Pinpoint the cell where the given text exists, returning its [x, y] midpoint coordinate. 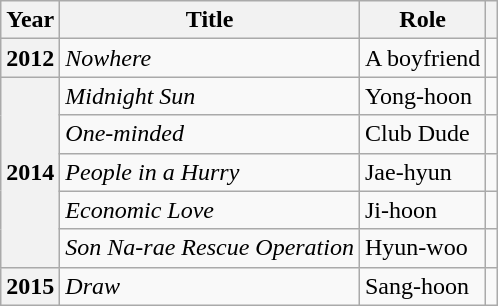
Title [210, 20]
One-minded [210, 134]
2012 [30, 58]
Role [422, 20]
Hyun-woo [422, 248]
Year [30, 20]
Son Na-rae Rescue Operation [210, 248]
A boyfriend [422, 58]
People in a Hurry [210, 172]
Midnight Sun [210, 96]
Sang-hoon [422, 286]
Yong-hoon [422, 96]
Jae-hyun [422, 172]
Ji-hoon [422, 210]
Nowhere [210, 58]
2015 [30, 286]
Draw [210, 286]
2014 [30, 172]
Club Dude [422, 134]
Economic Love [210, 210]
